Identify which cell holds the provided text, then report its (X, Y) central coordinate. 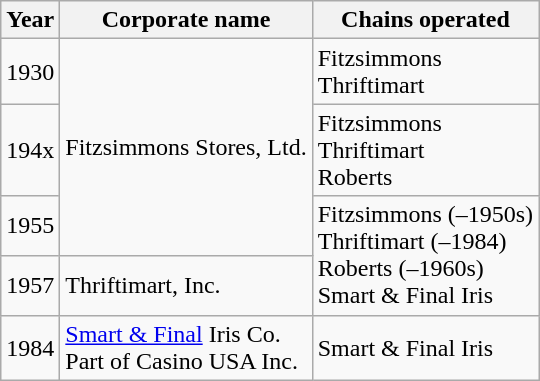
Fitzsimmons Stores, Ltd. (186, 148)
1955 (30, 226)
Smart & Final Iris (425, 348)
1957 (30, 285)
FitzsimmonsThriftimart (425, 72)
1930 (30, 72)
Corporate name (186, 20)
Fitzsimmons (–1950s)Thriftimart (–1984)Roberts (–1960s)Smart & Final Iris (425, 256)
Smart & Final Iris Co.Part of Casino USA Inc. (186, 348)
Year (30, 20)
1984 (30, 348)
Chains operated (425, 20)
Thriftimart, Inc. (186, 285)
FitzsimmonsThriftimartRoberts (425, 150)
194x (30, 150)
